Return [X, Y] of the center of cell containing provided text 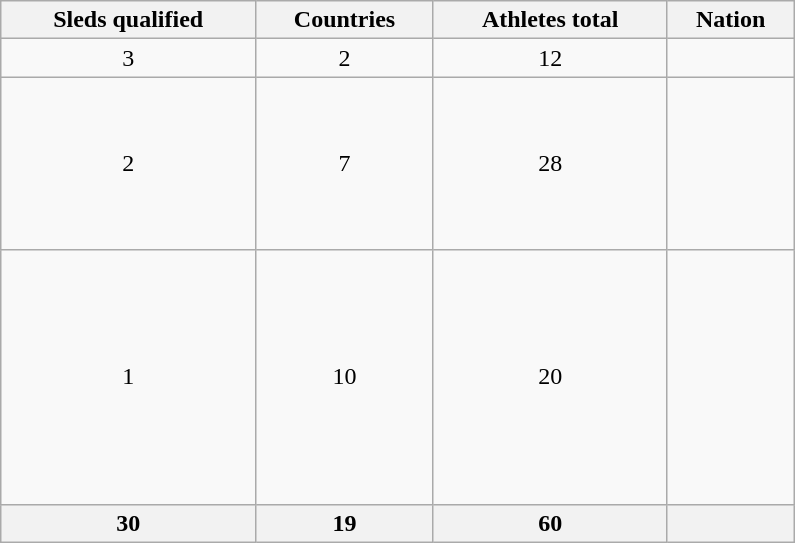
1 [128, 377]
Sleds qualified [128, 20]
19 [345, 523]
Countries [345, 20]
28 [550, 164]
3 [128, 58]
7 [345, 164]
Athletes total [550, 20]
60 [550, 523]
20 [550, 377]
Nation [730, 20]
30 [128, 523]
12 [550, 58]
10 [345, 377]
